For the text-containing cell, return its midpoint in [x, y] coordinate format. 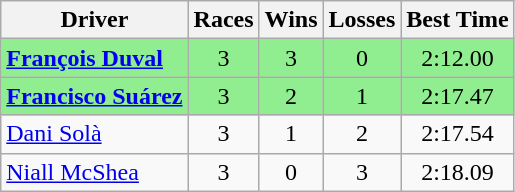
2:18.09 [458, 172]
Niall McShea [94, 172]
2:12.00 [458, 58]
Losses [362, 20]
2:17.47 [458, 96]
Francisco Suárez [94, 96]
Wins [291, 20]
Dani Solà [94, 134]
Races [224, 20]
Best Time [458, 20]
2:17.54 [458, 134]
Driver [94, 20]
François Duval [94, 58]
